Return (X, Y) of the center of cell containing provided text 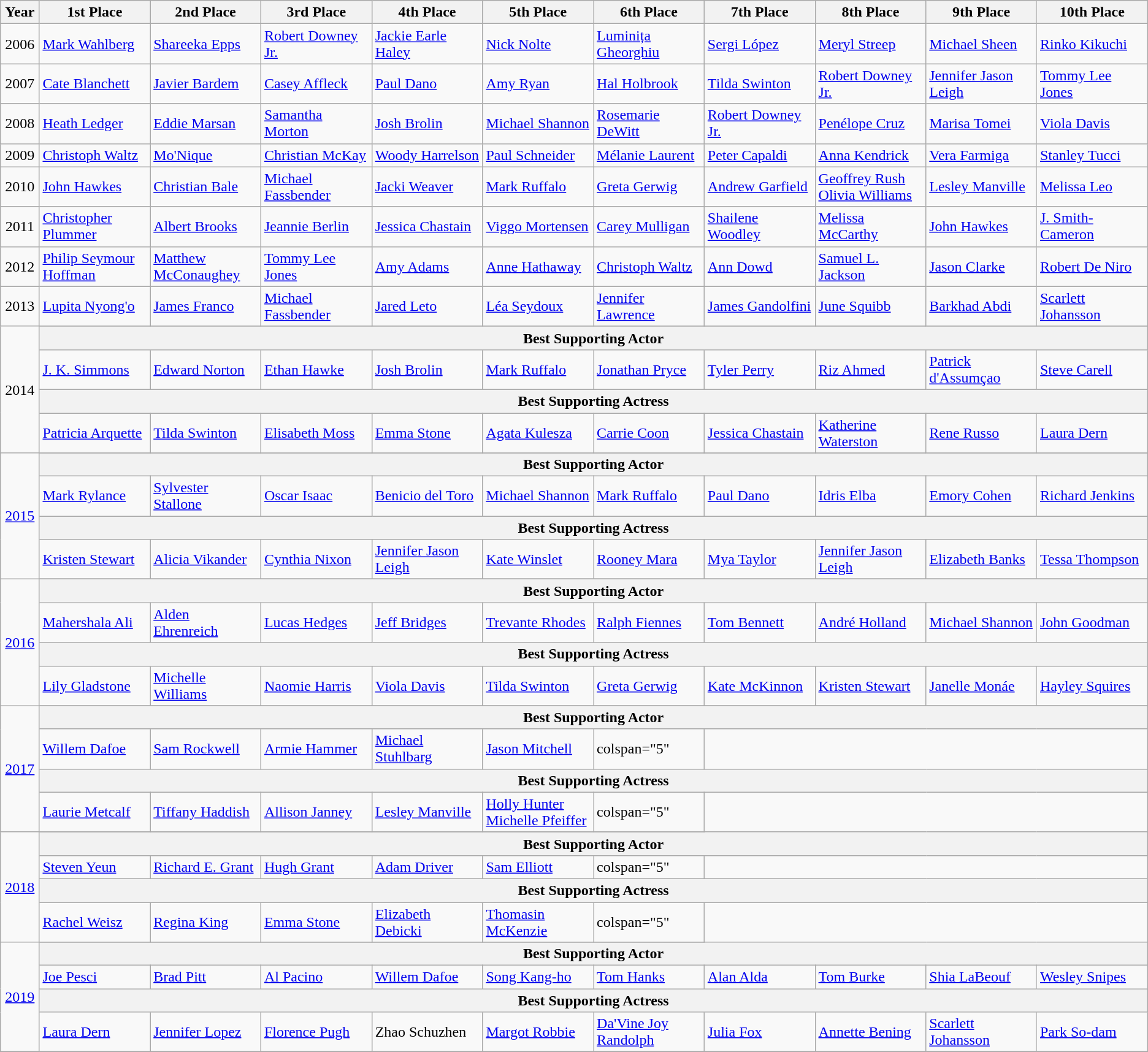
2019 (20, 997)
Brad Pitt (206, 977)
Lupita Nyong'o (94, 307)
Rosemarie DeWitt (649, 124)
Matthew McConaughey (206, 266)
Shia LaBeouf (981, 977)
Patricia Arquette (94, 433)
Mark Rylance (94, 497)
Mark Wahlberg (94, 44)
Jacki Weaver (427, 186)
Vera Farmiga (981, 155)
Sergi López (759, 44)
June Squibb (871, 307)
Florence Pugh (316, 1032)
Christopher Plummer (94, 227)
Woody Harrelson (427, 155)
John Goodman (1092, 623)
Steven Yeun (94, 867)
Thomasin McKenzie (538, 922)
Emory Cohen (981, 497)
Sam Elliott (538, 867)
Paul Schneider (538, 155)
Ralph Fiennes (649, 623)
Lucas Hedges (316, 623)
Heath Ledger (94, 124)
Joe Pesci (94, 977)
Allison Janney (316, 812)
Michael Stuhlbarg (427, 749)
Jeff Bridges (427, 623)
Meryl Streep (871, 44)
Idris Elba (871, 497)
Viggo Mortensen (538, 227)
Jared Leto (427, 307)
Penélope Cruz (871, 124)
Agata Kulesza (538, 433)
Samuel L. Jackson (871, 266)
Julia Fox (759, 1032)
Song Kang-ho (538, 977)
5th Place (538, 12)
4th Place (427, 12)
Stanley Tucci (1092, 155)
Anne Hathaway (538, 266)
Park So-dam (1092, 1032)
J. Smith-Cameron (1092, 227)
Lily Gladstone (94, 685)
Tom Bennett (759, 623)
Kate McKinnon (759, 685)
Christian Bale (206, 186)
Margot Robbie (538, 1032)
Samantha Morton (316, 124)
Sylvester Stallone (206, 497)
Mo'Nique (206, 155)
Cate Blanchett (94, 83)
2009 (20, 155)
Jeannie Berlin (316, 227)
Eddie Marsan (206, 124)
Sam Rockwell (206, 749)
Riz Ahmed (871, 369)
James Franco (206, 307)
Shareeka Epps (206, 44)
Albert Brooks (206, 227)
2014 (20, 389)
Barkhad Abdi (981, 307)
Melissa Leo (1092, 186)
Armie Hammer (316, 749)
Oscar Isaac (316, 497)
2007 (20, 83)
Al Pacino (316, 977)
Regina King (206, 922)
10th Place (1092, 12)
2011 (20, 227)
Philip Seymour Hoffman (94, 266)
2018 (20, 886)
Carrie Coon (649, 433)
James Gandolfini (759, 307)
Amy Adams (427, 266)
2nd Place (206, 12)
Benicio del Toro (427, 497)
Steve Carell (1092, 369)
Shailene Woodley (759, 227)
Tessa Thompson (1092, 559)
Luminița Gheorghiu (649, 44)
Elisabeth Moss (316, 433)
8th Place (871, 12)
1st Place (94, 12)
2013 (20, 307)
Cynthia Nixon (316, 559)
Marisa Tomei (981, 124)
André Holland (871, 623)
2012 (20, 266)
Trevante Rhodes (538, 623)
2006 (20, 44)
Jennifer Lopez (206, 1032)
Léa Seydoux (538, 307)
Javier Bardem (206, 83)
Jennifer Lawrence (649, 307)
2008 (20, 124)
Elizabeth Banks (981, 559)
Alan Alda (759, 977)
Hayley Squires (1092, 685)
Janelle Monáe (981, 685)
Andrew Garfield (759, 186)
Rinko Kikuchi (1092, 44)
Mahershala Ali (94, 623)
Michelle Williams (206, 685)
Rene Russo (981, 433)
Melissa McCarthy (871, 227)
Katherine Waterston (871, 433)
Alden Ehrenreich (206, 623)
2015 (20, 516)
Richard Jenkins (1092, 497)
Tyler Perry (759, 369)
Christian McKay (316, 155)
Mélanie Laurent (649, 155)
Wesley Snipes (1092, 977)
7th Place (759, 12)
2010 (20, 186)
3rd Place (316, 12)
Annette Bening (871, 1032)
6th Place (649, 12)
9th Place (981, 12)
Alicia Vikander (206, 559)
Da'Vine Joy Randolph (649, 1032)
Michael Sheen (981, 44)
Mya Taylor (759, 559)
Year (20, 12)
Zhao Schuzhen (427, 1032)
Laurie Metcalf (94, 812)
Jason Clarke (981, 266)
Jason Mitchell (538, 749)
Tom Hanks (649, 977)
Hugh Grant (316, 867)
Carey Mulligan (649, 227)
Rooney Mara (649, 559)
Adam Driver (427, 867)
Jackie Earle Haley (427, 44)
Elizabeth Debicki (427, 922)
Tiffany Haddish (206, 812)
Jonathan Pryce (649, 369)
Anna Kendrick (871, 155)
Tom Burke (871, 977)
Geoffrey Rush Olivia Williams (871, 186)
Kate Winslet (538, 559)
Robert De Niro (1092, 266)
Richard E. Grant (206, 867)
Casey Affleck (316, 83)
Ann Dowd (759, 266)
Edward Norton (206, 369)
Amy Ryan (538, 83)
2017 (20, 769)
Peter Capaldi (759, 155)
Holly Hunter Michelle Pfeiffer (538, 812)
Naomie Harris (316, 685)
J. K. Simmons (94, 369)
Nick Nolte (538, 44)
Ethan Hawke (316, 369)
Rachel Weisz (94, 922)
Patrick d'Assumçao (981, 369)
Hal Holbrook (649, 83)
2016 (20, 642)
